Extract the [X, Y] coordinate from the center of the cell holding the provided text.  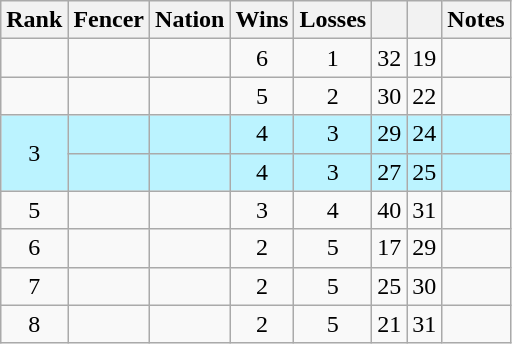
7 [34, 286]
17 [390, 248]
Nation [190, 20]
Fencer [109, 20]
22 [424, 96]
Rank [34, 20]
40 [390, 210]
24 [424, 134]
21 [390, 324]
19 [424, 58]
Wins [262, 20]
Losses [333, 20]
32 [390, 58]
1 [333, 58]
27 [390, 172]
8 [34, 324]
Notes [476, 20]
